Provide the [X, Y] coordinate of the cell's center where the given text is located.  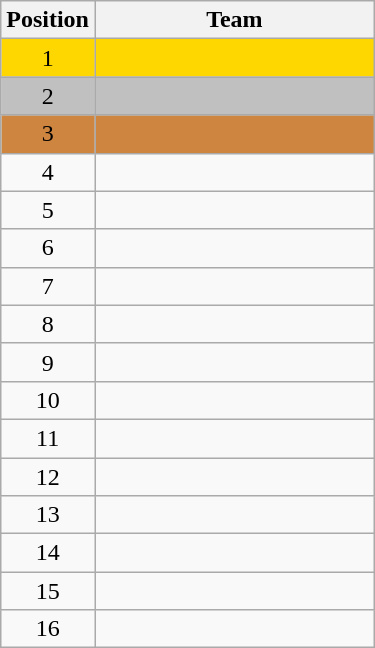
5 [48, 210]
4 [48, 172]
2 [48, 96]
10 [48, 400]
9 [48, 362]
15 [48, 591]
16 [48, 629]
3 [48, 134]
Team [234, 20]
6 [48, 248]
14 [48, 553]
11 [48, 438]
7 [48, 286]
13 [48, 515]
Position [48, 20]
8 [48, 324]
1 [48, 58]
12 [48, 477]
